Return the (X, Y) coordinate for the center point of the cell that contains the specified text.  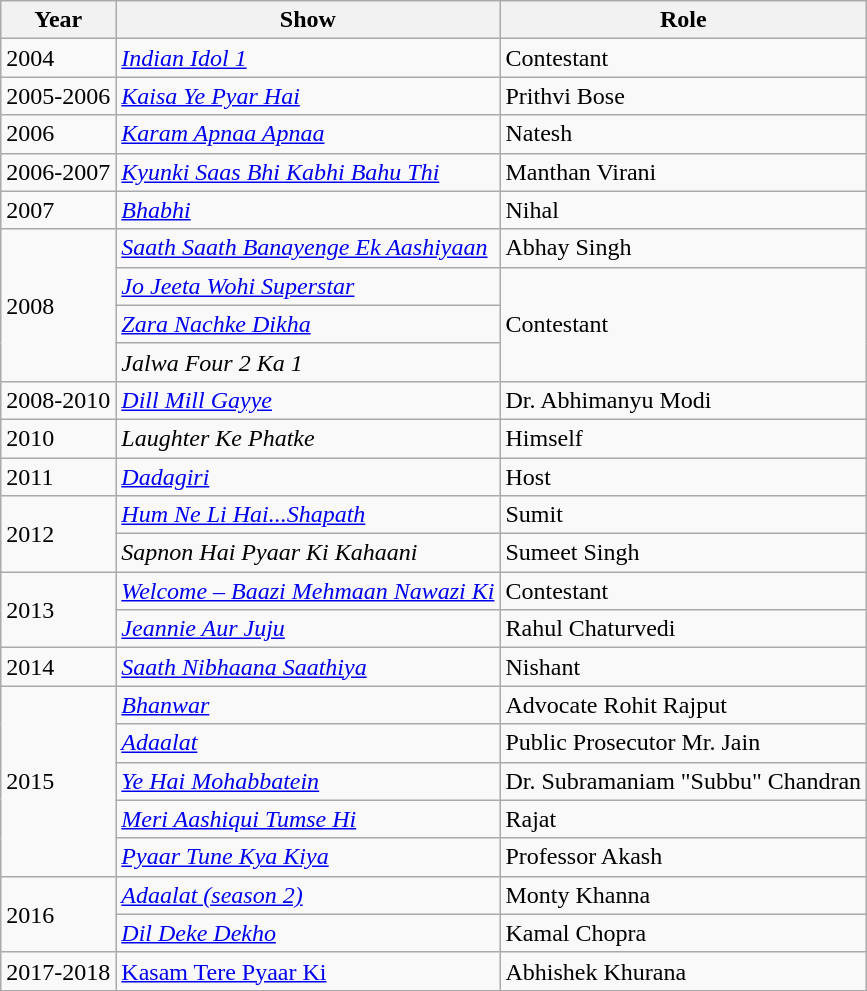
2008 (58, 305)
Karam Apnaa Apnaa (308, 134)
Nihal (684, 210)
Abhishek Khurana (684, 971)
2006-2007 (58, 172)
Bhabhi (308, 210)
Natesh (684, 134)
2006 (58, 134)
Meri Aashiqui Tumse Hi (308, 819)
Dil Deke Dekho (308, 933)
Professor Akash (684, 857)
Hum Ne Li Hai...Shapath (308, 515)
Ye Hai Mohabbatein (308, 781)
Rahul Chaturvedi (684, 629)
2017-2018 (58, 971)
Sumit (684, 515)
Kasam Tere Pyaar Ki (308, 971)
Saath Nibhaana Saathiya (308, 667)
Bhanwar (308, 705)
2010 (58, 438)
2015 (58, 781)
Dadagiri (308, 477)
Dr. Abhimanyu Modi (684, 400)
Welcome – Baazi Mehmaan Nawazi Ki (308, 591)
Kyunki Saas Bhi Kabhi Bahu Thi (308, 172)
Zara Nachke Dikha (308, 324)
Monty Khanna (684, 895)
Pyaar Tune Kya Kiya (308, 857)
Himself (684, 438)
Sapnon Hai Pyaar Ki Kahaani (308, 553)
Jalwa Four 2 Ka 1 (308, 362)
Saath Saath Banayenge Ek Aashiyaan (308, 248)
2004 (58, 58)
Advocate Rohit Rajput (684, 705)
2013 (58, 610)
2005-2006 (58, 96)
Jeannie Aur Juju (308, 629)
Laughter Ke Phatke (308, 438)
Adaalat (308, 743)
2011 (58, 477)
Role (684, 20)
Prithvi Bose (684, 96)
Nishant (684, 667)
Indian Idol 1 (308, 58)
Kaisa Ye Pyar Hai (308, 96)
2014 (58, 667)
Rajat (684, 819)
Sumeet Singh (684, 553)
Public Prosecutor Mr. Jain (684, 743)
2008-2010 (58, 400)
Dr. Subramaniam "Subbu" Chandran (684, 781)
Year (58, 20)
2007 (58, 210)
2016 (58, 914)
Jo Jeeta Wohi Superstar (308, 286)
Dill Mill Gayye (308, 400)
2012 (58, 534)
Adaalat (season 2) (308, 895)
Manthan Virani (684, 172)
Host (684, 477)
Abhay Singh (684, 248)
Kamal Chopra (684, 933)
Show (308, 20)
